Capture the cell that displays the provided text and extract its (X, Y) central coordinate. 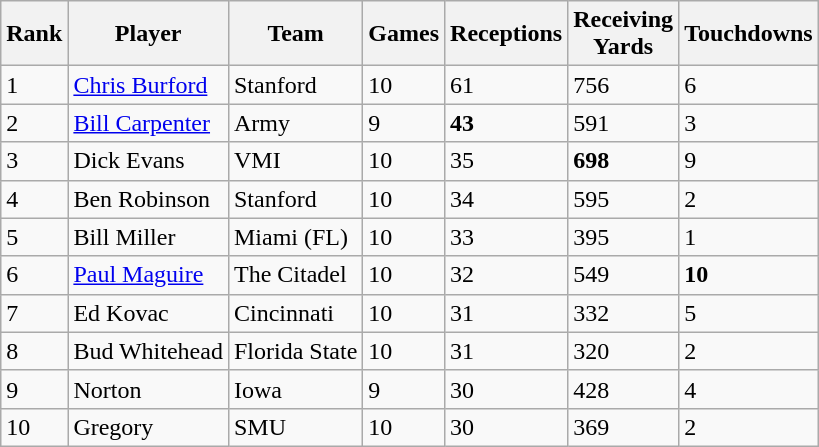
Bud Whitehead (148, 351)
595 (624, 199)
Bill Miller (148, 237)
Miami (FL) (295, 237)
549 (624, 275)
Games (404, 34)
Cincinnati (295, 313)
369 (624, 427)
320 (624, 351)
SMU (295, 427)
Ed Kovac (148, 313)
Rank (34, 34)
Dick Evans (148, 161)
591 (624, 123)
395 (624, 237)
Norton (148, 389)
Touchdowns (749, 34)
ReceivingYards (624, 34)
Bill Carpenter (148, 123)
34 (506, 199)
Gregory (148, 427)
332 (624, 313)
Chris Burford (148, 85)
43 (506, 123)
Florida State (295, 351)
Paul Maguire (148, 275)
8 (34, 351)
756 (624, 85)
Player (148, 34)
Iowa (295, 389)
35 (506, 161)
VMI (295, 161)
32 (506, 275)
Ben Robinson (148, 199)
33 (506, 237)
698 (624, 161)
7 (34, 313)
Team (295, 34)
The Citadel (295, 275)
Army (295, 123)
Receptions (506, 34)
61 (506, 85)
428 (624, 389)
